Output the (x, y) coordinate of the center of the cell containing the given text.  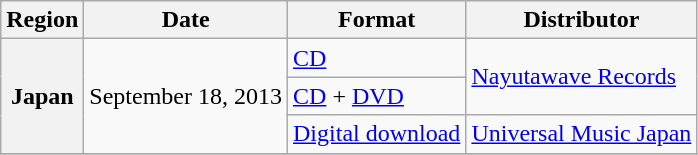
Distributor (582, 20)
Universal Music Japan (582, 134)
CD + DVD (377, 96)
Digital download (377, 134)
Format (377, 20)
Nayutawave Records (582, 77)
Region (42, 20)
CD (377, 58)
Date (186, 20)
September 18, 2013 (186, 96)
Japan (42, 96)
